For the text-containing cell, return its midpoint in (x, y) coordinate format. 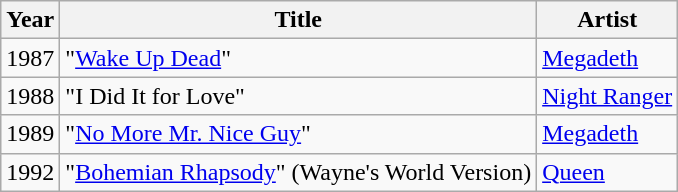
Year (30, 20)
"Bohemian Rhapsody" (Wayne's World Version) (298, 172)
1992 (30, 172)
"Wake Up Dead" (298, 58)
1987 (30, 58)
"I Did It for Love" (298, 96)
Queen (608, 172)
Night Ranger (608, 96)
1989 (30, 134)
1988 (30, 96)
Title (298, 20)
"No More Mr. Nice Guy" (298, 134)
Artist (608, 20)
